Return (x, y) of the center of cell containing provided text 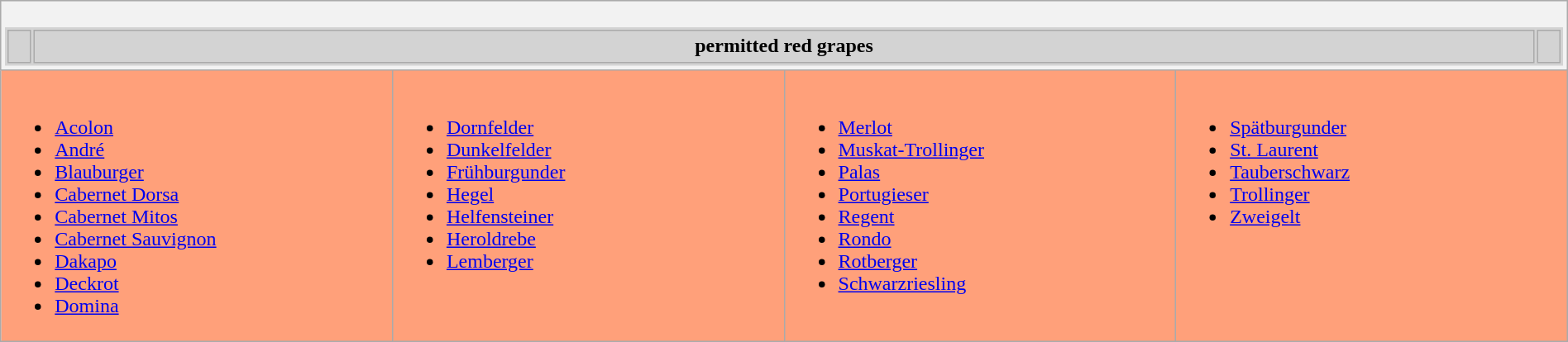
DornfelderDunkelfelderFrühburgunderHegelHelfensteinerHeroldrebeLemberger (588, 205)
MerlotMuskat-TrollingerPalasPortugieserRegentRondoRotbergerSchwarzriesling (980, 205)
SpätburgunderSt. LaurentTauberschwarzTrollingerZweigelt (1372, 205)
AcolonAndréBlauburgerCabernet DorsaCabernet MitosCabernet SauvignonDakapoDeckrotDomina (197, 205)
